Determine the (X, Y) coordinate at the center of the cell enclosing the given text.  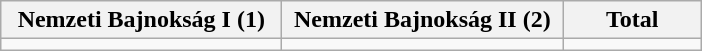
Nemzeti Bajnokság I (1) (142, 20)
Total (632, 20)
Nemzeti Bajnokság II (2) (422, 20)
